Find where the given text appears and provide that cell's center as (x, y) coordinate. 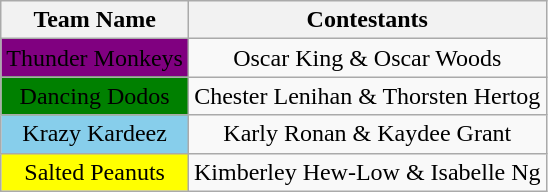
Karly Ronan & Kaydee Grant (367, 134)
Salted Peanuts (95, 172)
Thunder Monkeys (95, 58)
Team Name (95, 20)
Chester Lenihan & Thorsten Hertog (367, 96)
Kimberley Hew-Low & Isabelle Ng (367, 172)
Dancing Dodos (95, 96)
Contestants (367, 20)
Krazy Kardeez (95, 134)
Oscar King & Oscar Woods (367, 58)
